Locate the cell with the specified text and output its [X, Y] center coordinate. 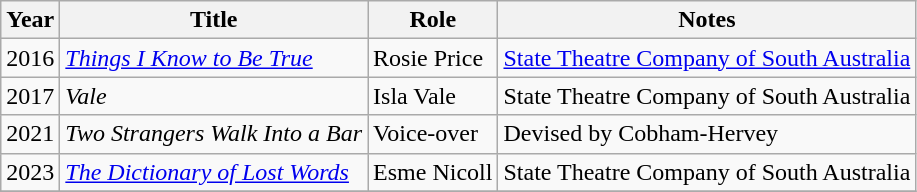
Vale [214, 96]
2021 [30, 134]
Voice-over [433, 134]
The Dictionary of Lost Words [214, 172]
Role [433, 20]
2016 [30, 58]
Year [30, 20]
Devised by Cobham-Hervey [707, 134]
Esme Nicoll [433, 172]
Rosie Price [433, 58]
Isla Vale [433, 96]
2017 [30, 96]
Title [214, 20]
2023 [30, 172]
Things I Know to Be True [214, 58]
Notes [707, 20]
Two Strangers Walk Into a Bar [214, 134]
